Output the [X, Y] coordinate of the center of the cell containing the given text.  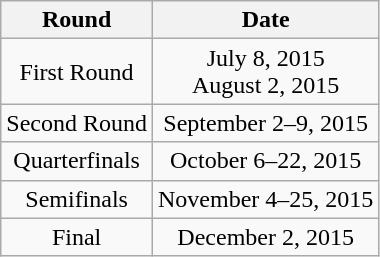
Date [265, 20]
Semifinals [77, 199]
Quarterfinals [77, 161]
First Round [77, 72]
October 6–22, 2015 [265, 161]
December 2, 2015 [265, 237]
September 2–9, 2015 [265, 123]
Second Round [77, 123]
July 8, 2015August 2, 2015 [265, 72]
Round [77, 20]
November 4–25, 2015 [265, 199]
Final [77, 237]
